Pinpoint the cell where the given text exists, returning its (X, Y) midpoint coordinate. 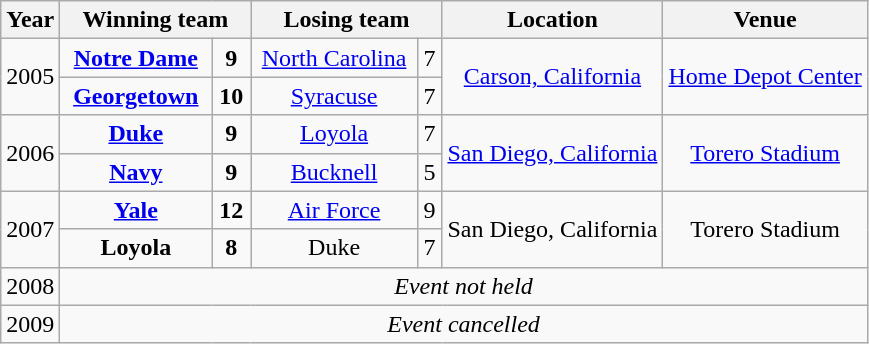
5 (430, 172)
2005 (30, 77)
Navy (136, 172)
Yale (136, 210)
Year (30, 20)
2009 (30, 324)
Home Depot Center (765, 77)
Georgetown (136, 96)
Winning team (156, 20)
Air Force (334, 210)
Losing team (346, 20)
Location (552, 20)
8 (232, 248)
Bucknell (334, 172)
Notre Dame (136, 58)
Syracuse (334, 96)
Event cancelled (464, 324)
10 (232, 96)
Carson, California (552, 77)
North Carolina (334, 58)
12 (232, 210)
Event not held (464, 286)
2006 (30, 153)
Venue (765, 20)
2007 (30, 229)
2008 (30, 286)
